For the text-containing cell, return its midpoint in (x, y) coordinate format. 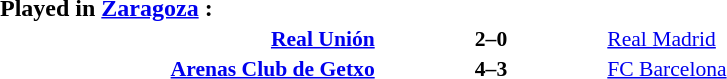
2–0 (492, 38)
